From the cell containing the given text, extract its center point as (X, Y) coordinate. 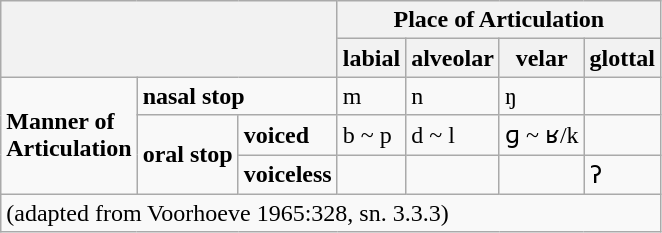
m (371, 96)
labial (371, 58)
ʔ (622, 174)
velar (542, 58)
nasal stop (237, 96)
b ~ p (371, 135)
voiceless (288, 174)
n (453, 96)
d ~ l (453, 135)
ɡ ~ ʁ/k (542, 135)
ŋ (542, 96)
Manner ofArticulation (69, 136)
oral stop (188, 154)
Place of Articulation (498, 20)
voiced (288, 135)
glottal (622, 58)
(adapted from Voorhoeve 1965:328, sn. 3.3.3) (331, 213)
alveolar (453, 58)
